Extract the [x, y] coordinate from the center of the cell holding the provided text.  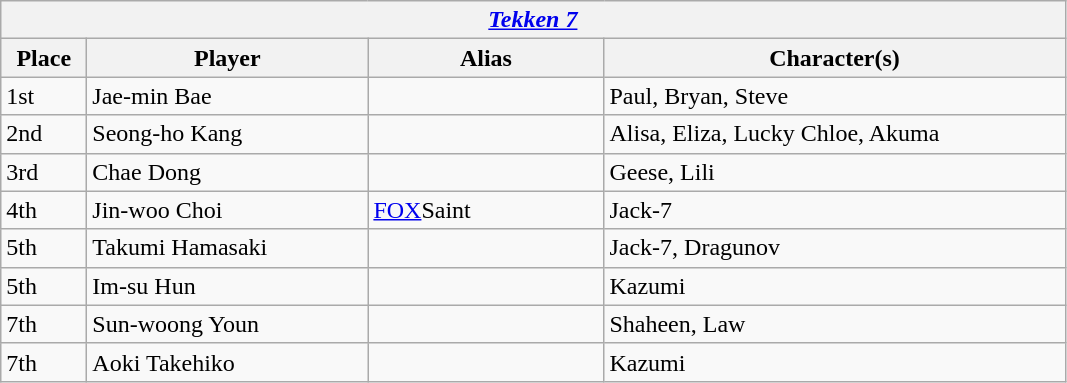
Paul, Bryan, Steve [834, 96]
Jin-woo Choi [228, 210]
Place [44, 58]
Jae-min Bae [228, 96]
Geese, Lili [834, 172]
Shaheen, Law [834, 324]
4th [44, 210]
Aoki Takehiko [228, 362]
Jack-7 [834, 210]
3rd [44, 172]
Player [228, 58]
Seong-ho Kang [228, 134]
Jack-7, Dragunov [834, 248]
Alias [486, 58]
Takumi Hamasaki [228, 248]
2nd [44, 134]
Chae Dong [228, 172]
FOXSaint [486, 210]
Alisa, Eliza, Lucky Chloe, Akuma [834, 134]
1st [44, 96]
Character(s) [834, 58]
Sun-woong Youn [228, 324]
Im-su Hun [228, 286]
Tekken 7 [533, 20]
